Return the [x, y] coordinate for the center point of the cell that contains the specified text.  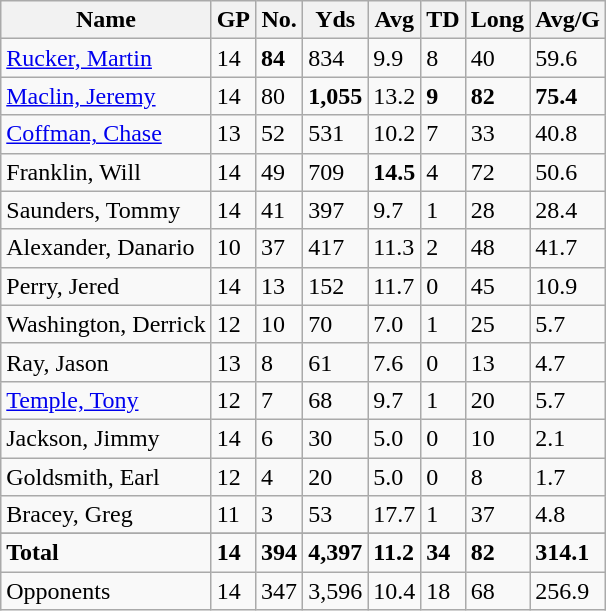
10.2 [394, 134]
3 [280, 515]
Yds [336, 20]
33 [497, 134]
13.2 [394, 96]
53 [336, 515]
TD [443, 20]
Coffman, Chase [106, 134]
18 [443, 591]
4.8 [568, 515]
Bracey, Greg [106, 515]
48 [497, 248]
397 [336, 210]
34 [443, 553]
Perry, Jered [106, 286]
17.7 [394, 515]
14.5 [394, 172]
Franklin, Will [106, 172]
75.4 [568, 96]
45 [497, 286]
Maclin, Jeremy [106, 96]
6 [280, 438]
52 [280, 134]
84 [280, 58]
Washington, Derrick [106, 324]
Alexander, Danario [106, 248]
41.7 [568, 248]
49 [280, 172]
59.6 [568, 58]
Name [106, 20]
4,397 [336, 553]
Jackson, Jimmy [106, 438]
Ray, Jason [106, 362]
28 [497, 210]
50.6 [568, 172]
9.9 [394, 58]
11.2 [394, 553]
394 [280, 553]
Total [106, 553]
1,055 [336, 96]
28.4 [568, 210]
Opponents [106, 591]
10.4 [394, 591]
40.8 [568, 134]
531 [336, 134]
Temple, Tony [106, 400]
10.9 [568, 286]
347 [280, 591]
1.7 [568, 477]
70 [336, 324]
2 [443, 248]
61 [336, 362]
72 [497, 172]
11.7 [394, 286]
Avg [394, 20]
314.1 [568, 553]
4.7 [568, 362]
No. [280, 20]
709 [336, 172]
Avg/G [568, 20]
11.3 [394, 248]
Saunders, Tommy [106, 210]
GP [233, 20]
30 [336, 438]
41 [280, 210]
11 [233, 515]
Goldsmith, Earl [106, 477]
Long [497, 20]
152 [336, 286]
2.1 [568, 438]
25 [497, 324]
7.0 [394, 324]
3,596 [336, 591]
9 [443, 96]
7.6 [394, 362]
256.9 [568, 591]
834 [336, 58]
Rucker, Martin [106, 58]
80 [280, 96]
40 [497, 58]
417 [336, 248]
